Extract the (X, Y) coordinate from the center of the cell holding the provided text.  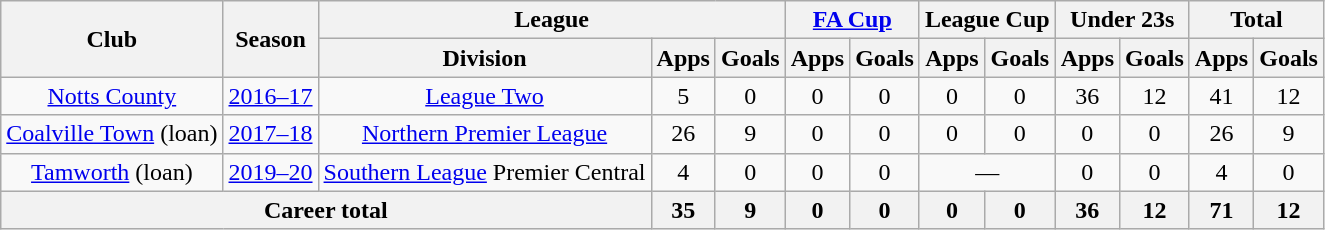
Tamworth (loan) (112, 172)
Season (270, 39)
Total (1256, 20)
71 (1221, 210)
Coalville Town (loan) (112, 134)
2016–17 (270, 96)
League (552, 20)
Club (112, 39)
League Two (484, 96)
5 (683, 96)
41 (1221, 96)
Career total (326, 210)
Southern League Premier Central (484, 172)
Notts County (112, 96)
— (987, 172)
2019–20 (270, 172)
FA Cup (852, 20)
Under 23s (1122, 20)
Northern Premier League (484, 134)
2017–18 (270, 134)
35 (683, 210)
League Cup (987, 20)
Division (484, 58)
